Determine the (x, y) coordinate at the center of the cell enclosing the given text.  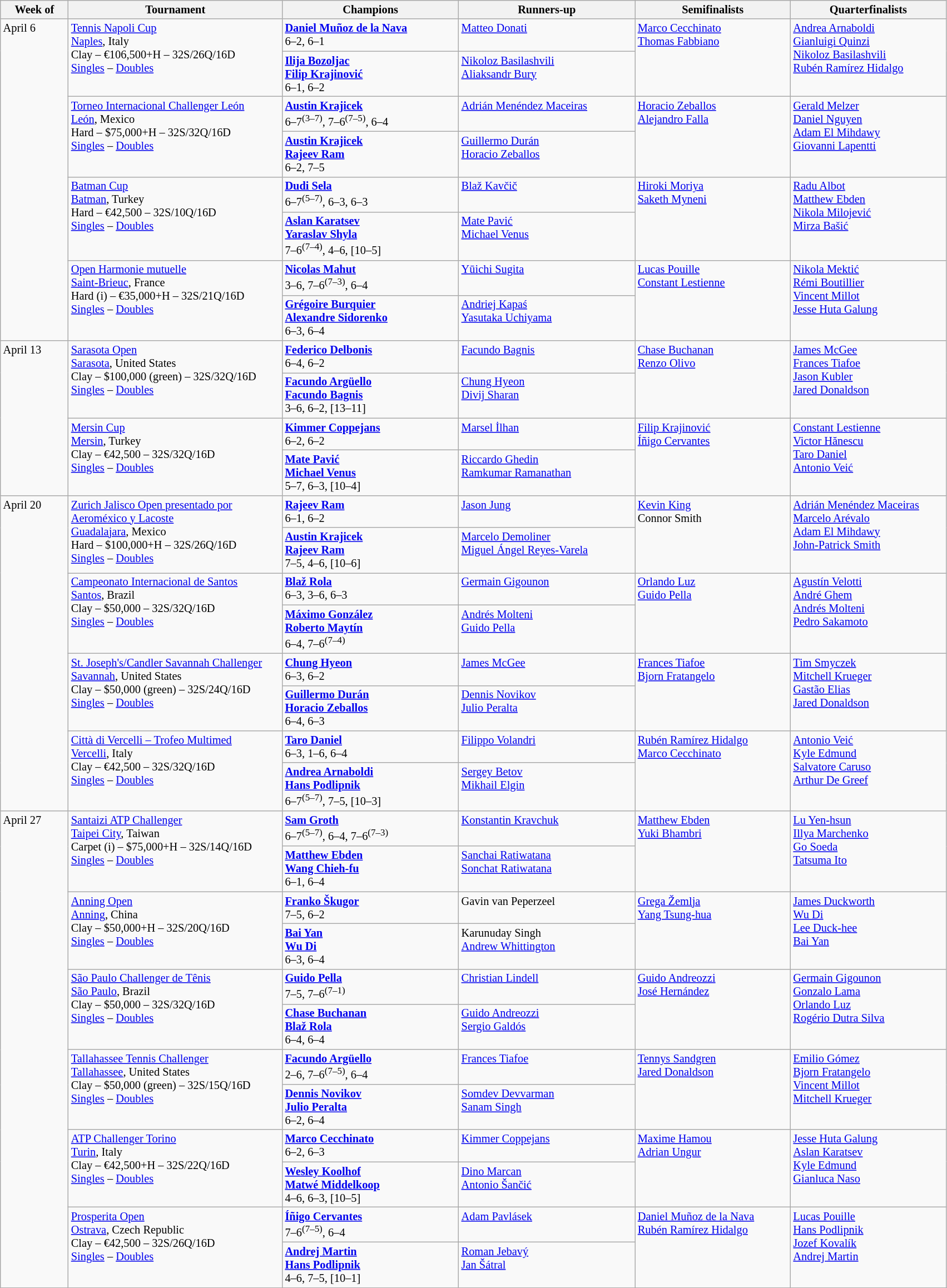
Ilija Bozoljac Filip Krajinović6–1, 6–2 (370, 74)
Blaž Rola6–3, 3–6, 6–3 (370, 589)
Sergey Betov Mikhail Elgin (547, 787)
Zurich Jalisco Open presentado por Aeroméxico y LacosteGuadalajara, Mexico Hard – $100,000+H – 32S/26Q/16DSingles – Doubles (176, 534)
Roman Jebavý Jan Šátral (547, 1265)
Matthew Ebden Yuki Bhambri (713, 852)
Andrea Arnaboldi Hans Podlipnik6–7(5–7), 7–5, [10–3] (370, 787)
Austin Krajicek Rajeev Ram7–5, 4–6, [10–6] (370, 550)
April 13 (34, 418)
Chung Hyeon Divij Sharan (547, 395)
Sarasota OpenSarasota, United States Clay – $100,000 (green) – 32S/32Q/16DSingles – Doubles (176, 379)
Frances Tiafoe (547, 1066)
Nikoloz Basilashvili Aliaksandr Bury (547, 74)
Campeonato Internacional de SantosSantos, Brazil Clay – $50,000 – 32S/32Q/16DSingles – Doubles (176, 613)
Gavin van Peperzeel (547, 908)
Grega Žemlja Yang Tsung-hua (713, 931)
Kevin King Connor Smith (713, 534)
Adrián Menéndez Maceiras Marcelo Arévalo Adam El Mihdawy John-Patrick Smith (869, 534)
Wesley Koolhof Matwé Middelkoop 4–6, 6–3, [10–5] (370, 1185)
Riccardo Ghedin Ramkumar Ramanathan (547, 473)
Lucas Pouille Constant Lestienne (713, 300)
Marsel İlhan (547, 434)
Facundo Argüello2–6, 7–6(7–5), 6–4 (370, 1066)
Guido Andreozzi Sergio Galdós (547, 1027)
Austin Krajicek6–7(3–7), 7–6(7–5), 6–4 (370, 113)
Città di Vercelli – Trofeo MultimedVercelli, Italy Clay – €42,500 – 32S/32Q/16DSingles – Doubles (176, 770)
Prosperita OpenOstrava, Czech Republic Clay – €42,500 – 32S/26Q/16DSingles – Doubles (176, 1247)
Gerald Melzer Daniel Nguyen Adam El Mihdawy Giovanni Lapentti (869, 137)
Semifinalists (713, 9)
Andrea Arnaboldi Gianluigi Quinzi Nikoloz Basilashvili Rubén Ramírez Hidalgo (869, 58)
Somdev Devvarman Sanam Singh (547, 1107)
April 20 (34, 653)
Tennys Sandgren Jared Donaldson (713, 1090)
Konstantin Kravchuk (547, 828)
Facundo Bagnis (547, 356)
Mate Pavić Michael Venus 5–7, 6–3, [10–4] (370, 473)
Andrej Martin Hans Podlipnik4–6, 7–5, [10–1] (370, 1265)
Rajeev Ram6–1, 6–2 (370, 511)
Mersin CupMersin, Turkey Clay – €42,500 – 32S/32Q/16DSingles – Doubles (176, 457)
April 27 (34, 1050)
Guillermo Durán Horacio Zeballos6–4, 6–3 (370, 708)
Mate Pavić Michael Venus (547, 236)
Chung Hyeon6–3, 6–2 (370, 669)
Open Harmonie mutuelleSaint-Brieuc, France Hard (i) – €35,000+H – 32S/21Q/16DSingles – Doubles (176, 300)
Constant Lestienne Victor Hănescu Taro Daniel Antonio Veić (869, 457)
Blaž Kavčič (547, 195)
Dennis Novikov Julio Peralta (547, 708)
Andriej Kapaś Yasutaka Uchiyama (547, 318)
Adrián Menéndez Maceiras (547, 113)
James Duckworth Wu Di Lee Duck-hee Bai Yan (869, 931)
Austin Krajicek Rajeev Ram6–2, 7–5 (370, 154)
Marcelo Demoliner Miguel Ángel Reyes-Varela (547, 550)
Nikola Mektić Rémi Boutillier Vincent Millot Jesse Huta Galung (869, 300)
April 6 (34, 180)
Lucas Pouille Hans Podlipnik Jozef Kovalík Andrej Martin (869, 1247)
Guido Andreozzi José Hernández (713, 1009)
James McGee Frances Tiafoe Jason Kubler Jared Donaldson (869, 379)
Tim Smyczek Mitchell Krueger Gastão Elias Jared Donaldson (869, 692)
Dino Marcan Antonio Šančić (547, 1185)
Filip Krajinović Íñigo Cervantes (713, 457)
Rubén Ramírez Hidalgo Marco Cecchinato (713, 770)
Dennis Novikov Julio Peralta6–2, 6–4 (370, 1107)
Emilio Gómez Bjorn Fratangelo Vincent Millot Mitchell Krueger (869, 1090)
Agustín Velotti André Ghem Andrés Molteni Pedro Sakamoto (869, 613)
Adam Pavlásek (547, 1224)
Orlando Luz Guido Pella (713, 613)
Quarterfinalists (869, 9)
Sam Groth6–7(5–7), 6–4, 7–6(7–3) (370, 828)
Marco Cecchinato6–2, 6–3 (370, 1146)
Frances Tiafoe Bjorn Fratangelo (713, 692)
Batman CupBatman, Turkey Hard – €42,500 – 32S/10Q/16DSingles – Doubles (176, 218)
Daniel Muñoz de la Nava Rubén Ramírez Hidalgo (713, 1247)
Taro Daniel6–3, 1–6, 6–4 (370, 747)
Antonio Veić Kyle Edmund Salvatore Caruso Arthur De Greef (869, 770)
Germain Gigounon Gonzalo Lama Orlando Luz Rogério Dutra Silva (869, 1009)
Andrés Molteni Guido Pella (547, 629)
Franko Škugor7–5, 6–2 (370, 908)
Hiroki Moriya Saketh Myneni (713, 218)
Filippo Volandri (547, 747)
Grégoire Burquier Alexandre Sidorenko 6–3, 6–4 (370, 318)
Sanchai Ratiwatana Sonchat Ratiwatana (547, 869)
Federico Delbonis6–4, 6–2 (370, 356)
Kimmer Coppejans6–2, 6–2 (370, 434)
Maxime Hamou Adrian Ungur (713, 1168)
James McGee (547, 669)
Germain Gigounon (547, 589)
ATP Challenger TorinoTurin, Italy Clay – €42,500+H – 32S/22Q/16DSingles – Doubles (176, 1168)
Nicolas Mahut3–6, 7–6(7–3), 6–4 (370, 278)
Guido Pella7–5, 7–6(7–1) (370, 986)
Máximo González Roberto Maytín6–4, 7–6(7–4) (370, 629)
Lu Yen-hsun Illya Marchenko Go Soeda Tatsuma Ito (869, 852)
Yūichi Sugita (547, 278)
Jason Jung (547, 511)
Aslan Karatsev Yaraslav Shyla 7–6(7–4), 4–6, [10–5] (370, 236)
Bai Yan Wu Di6–3, 6–4 (370, 946)
Matteo Donati (547, 35)
Karunuday Singh Andrew Whittington (547, 946)
Tournament (176, 9)
St. Joseph's/Candler Savannah ChallengerSavannah, United States Clay – $50,000 (green) – 32S/24Q/16DSingles – Doubles (176, 692)
Chase Buchanan Renzo Olivo (713, 379)
Horacio Zeballos Alejandro Falla (713, 137)
Chase Buchanan Blaž Rola6–4, 6–4 (370, 1027)
Christian Lindell (547, 986)
Facundo Argüello Facundo Bagnis 3–6, 6–2, [13–11] (370, 395)
Marco Cecchinato Thomas Fabbiano (713, 58)
Tennis Napoli CupNaples, Italy Clay – €106,500+H – 32S/26Q/16DSingles – Doubles (176, 58)
Kimmer Coppejans (547, 1146)
Anning OpenAnning, China Clay – $50,000+H – 32S/20Q/16DSingles – Doubles (176, 931)
Daniel Muñoz de la Nava6–2, 6–1 (370, 35)
Tallahassee Tennis ChallengerTallahassee, United States Clay – $50,000 (green) – 32S/15Q/16DSingles – Doubles (176, 1090)
Week of (34, 9)
Champions (370, 9)
Santaizi ATP ChallengerTaipei City, Taiwan Carpet (i) – $75,000+H – 32S/14Q/16DSingles – Doubles (176, 852)
Torneo Internacional Challenger LeónLeón, Mexico Hard – $75,000+H – 32S/32Q/16DSingles – Doubles (176, 137)
Dudi Sela6–7(5–7), 6–3, 6–3 (370, 195)
São Paulo Challenger de TênisSão Paulo, Brazil Clay – $50,000 – 32S/32Q/16DSingles – Doubles (176, 1009)
Íñigo Cervantes7–6(7–5), 6–4 (370, 1224)
Runners-up (547, 9)
Matthew Ebden Wang Chieh-fu6–1, 6–4 (370, 869)
Jesse Huta Galung Aslan Karatsev Kyle Edmund Gianluca Naso (869, 1168)
Radu Albot Matthew Ebden Nikola Milojević Mirza Bašić (869, 218)
Guillermo Durán Horacio Zeballos (547, 154)
